Extract the (x, y) coordinate from the center of the cell holding the provided text.  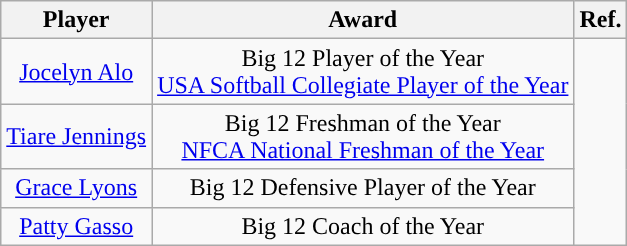
Grace Lyons (76, 188)
Big 12 Coach of the Year (363, 226)
Jocelyn Alo (76, 72)
Award (363, 20)
Ref. (600, 20)
Big 12 Freshman of the YearNFCA National Freshman of the Year (363, 136)
Player (76, 20)
Patty Gasso (76, 226)
Tiare Jennings (76, 136)
Big 12 Defensive Player of the Year (363, 188)
Big 12 Player of the YearUSA Softball Collegiate Player of the Year (363, 72)
